Return (X, Y) of the center of cell containing provided text 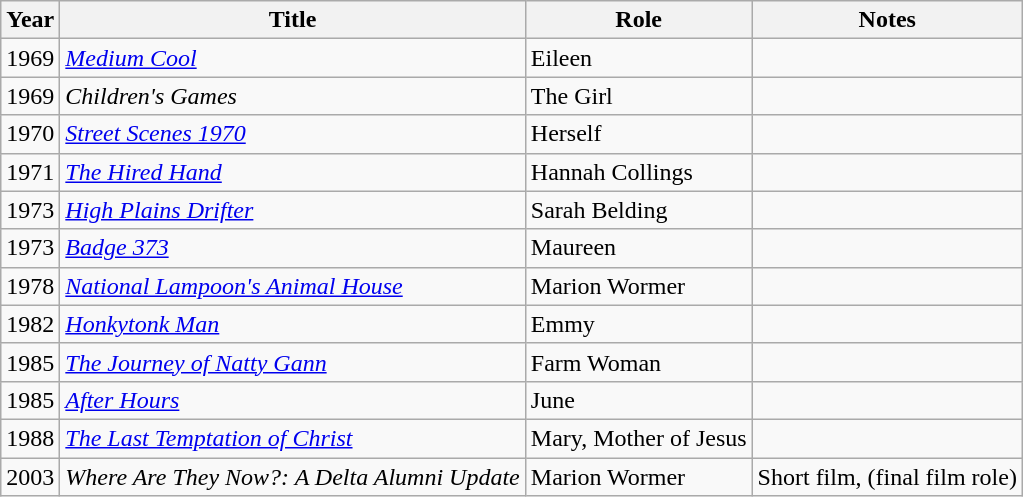
Role (638, 20)
Sarah Belding (638, 210)
Farm Woman (638, 362)
Emmy (638, 324)
Eileen (638, 58)
High Plains Drifter (292, 210)
1978 (30, 286)
Hannah Collings (638, 172)
Children's Games (292, 96)
1971 (30, 172)
The Last Temptation of Christ (292, 438)
1982 (30, 324)
Medium Cool (292, 58)
Badge 373 (292, 248)
Maureen (638, 248)
Year (30, 20)
Herself (638, 134)
National Lampoon's Animal House (292, 286)
Title (292, 20)
Honkytonk Man (292, 324)
Where Are They Now?: A Delta Alumni Update (292, 477)
1988 (30, 438)
Notes (887, 20)
Street Scenes 1970 (292, 134)
June (638, 400)
After Hours (292, 400)
The Journey of Natty Gann (292, 362)
Mary, Mother of Jesus (638, 438)
2003 (30, 477)
1970 (30, 134)
The Hired Hand (292, 172)
Short film, (final film role) (887, 477)
The Girl (638, 96)
